Capture the cell that displays the provided text and extract its [x, y] central coordinate. 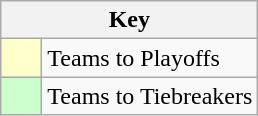
Teams to Tiebreakers [150, 96]
Key [130, 20]
Teams to Playoffs [150, 58]
